Find where the given text appears and provide that cell's center as [X, Y] coordinate. 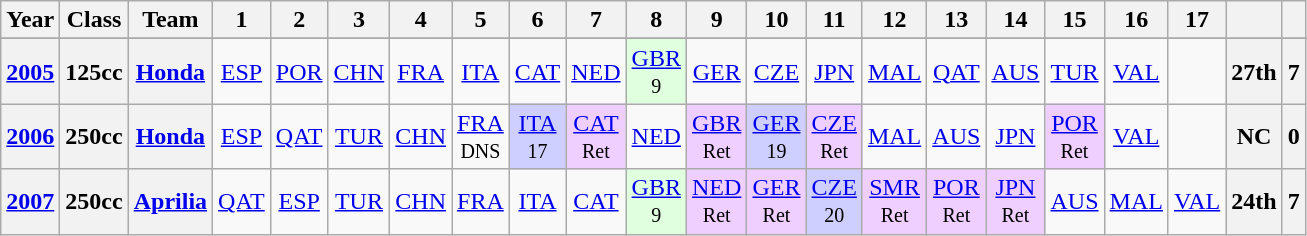
NC [1254, 136]
Class [94, 20]
27th [1254, 72]
11 [834, 20]
125cc [94, 72]
12 [894, 20]
2007 [30, 202]
15 [1074, 20]
1 [242, 20]
CZE20 [834, 202]
24th [1254, 202]
CZERet [834, 136]
Aprilia [170, 202]
GER [717, 72]
2005 [30, 72]
SMRRet [894, 202]
8 [656, 20]
ITA17 [537, 136]
POR [299, 72]
GBRRet [717, 136]
CZE [776, 72]
Team [170, 20]
14 [1016, 20]
Year [30, 20]
13 [956, 20]
GERRet [776, 202]
6 [537, 20]
CATRet [596, 136]
3 [359, 20]
JPNRet [1016, 202]
4 [421, 20]
2 [299, 20]
9 [717, 20]
10 [776, 20]
5 [481, 20]
FRADNS [481, 136]
GER19 [776, 136]
0 [1294, 136]
17 [1196, 20]
NEDRet [717, 202]
16 [1136, 20]
2006 [30, 136]
